Locate the cell with the specified text and output its [x, y] center coordinate. 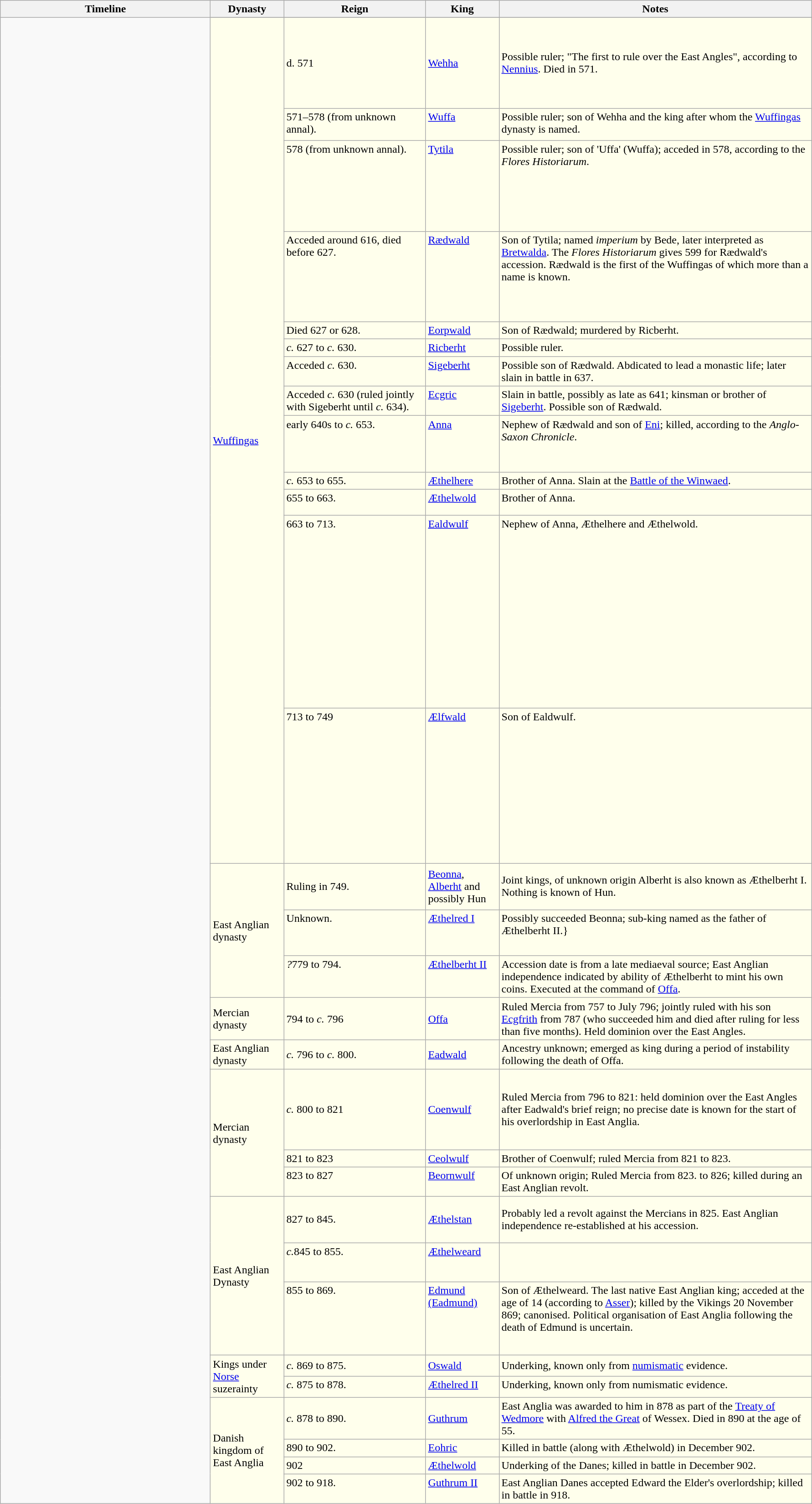
Anna [462, 444]
?779 to 794. [355, 977]
Æthelberht II [462, 977]
Coenwulf [462, 1109]
Ruling in 749. [355, 886]
Rædwald [462, 276]
Ecgric [462, 401]
Sigeberht [462, 371]
Brother of Coenwulf; ruled Mercia from 821 to 823. [655, 1158]
Ælfwald [462, 786]
Nephew of Rædwald and son of Eni; killed, according to the Anglo-Saxon Chronicle. [655, 444]
early 640s to c. 653. [355, 444]
East Anglian Danes accepted Edward the Elder's overlordship; killed in battle in 918. [655, 1489]
Underking of the Danes; killed in battle in December 902. [655, 1465]
Offa [462, 1018]
578 (from unknown annal). [355, 186]
655 to 663. [355, 502]
Wehha [462, 63]
Son of Ealdwulf. [655, 786]
Ceolwulf [462, 1158]
Beornwulf [462, 1182]
821 to 823 [355, 1158]
Edmund (Eadmund) [462, 1318]
663 to 713. [355, 612]
c. 875 to 878. [355, 1387]
Wuffa [462, 124]
Ealdwulf [462, 612]
Possible son of Rædwald. Abdicated to lead a monastic life; later slain in battle in 637. [655, 371]
713 to 749 [355, 786]
Possible ruler; son of 'Uffa' (Wuffa); acceded in 578, according to the Flores Historiarum. [655, 186]
c. 653 to 655. [355, 481]
Æthelstan [462, 1220]
Possible ruler; son of Wehha and the king after whom the Wuffingas dynasty is named. [655, 124]
d. 571 [355, 63]
Possible ruler. [655, 348]
King [462, 9]
Brother of Anna. Slain at the Battle of the Winwaed. [655, 481]
Unknown. [355, 933]
c. 800 to 821 [355, 1109]
Brother of Anna. [655, 502]
Of unknown origin; Ruled Mercia from 823. to 826; killed during an East Anglian revolt. [655, 1182]
c.845 to 855. [355, 1262]
c. 869 to 875. [355, 1366]
Eohric [462, 1448]
Danish kingdom of East Anglia [247, 1451]
Eorpwald [462, 331]
Kings under Norse suzerainty [247, 1376]
902 [355, 1465]
571–578 (from unknown annal). [355, 124]
Notes [655, 9]
Slain in battle, possibly as late as 641; kinsman or brother of Sigeberht. Possible son of Rædwald. [655, 401]
855 to 869. [355, 1318]
Oswald [462, 1366]
Killed in battle (along with Æthelwold) in December 902. [655, 1448]
Timeline [106, 9]
Tytila [462, 186]
Ricberht [462, 348]
Æthelred I [462, 933]
Nephew of Anna, Æthelhere and Æthelwold. [655, 612]
902 to 918. [355, 1489]
Possibly succeeded Beonna; sub-king named as the father of Æthelberht II.} [655, 933]
East Anglia was awarded to him in 878 as part of the Treaty of Wedmore with Alfred the Great of Wessex. Died in 890 at the age of 55. [655, 1418]
Acceded c. 630. [355, 371]
Acceded c. 630 (ruled jointly with Sigeberht until c. 634). [355, 401]
Possible ruler; "The first to rule over the East Angles", according to Nennius. Died in 571. [655, 63]
Dynasty [247, 9]
Wuffingas [247, 440]
Guthrum II [462, 1489]
Eadwald [462, 1054]
Joint kings, of unknown origin Alberht is also known as Æthelberht I. Nothing is known of Hun. [655, 886]
Reign [355, 9]
Guthrum [462, 1418]
Æthelweard [462, 1262]
c. 796 to c. 800. [355, 1054]
Son of Rædwald; murdered by Ricberht. [655, 331]
Æthelred II [462, 1387]
Ancestry unknown; emerged as king during a period of instability following the death of Offa. [655, 1054]
Beonna, Alberht and possibly Hun [462, 886]
Æthelhere [462, 481]
Probably led a revolt against the Mercians in 825. East Anglian independence re-established at his accession. [655, 1220]
c. 878 to 890. [355, 1418]
794 to c. 796 [355, 1018]
827 to 845. [355, 1220]
c. 627 to c. 630. [355, 348]
Died 627 or 628. [355, 331]
823 to 827 [355, 1182]
890 to 902. [355, 1448]
Acceded around 616, died before 627. [355, 276]
East Anglian Dynasty [247, 1276]
